Detect which cell encompasses the target text, then output its (X, Y) center coordinate. 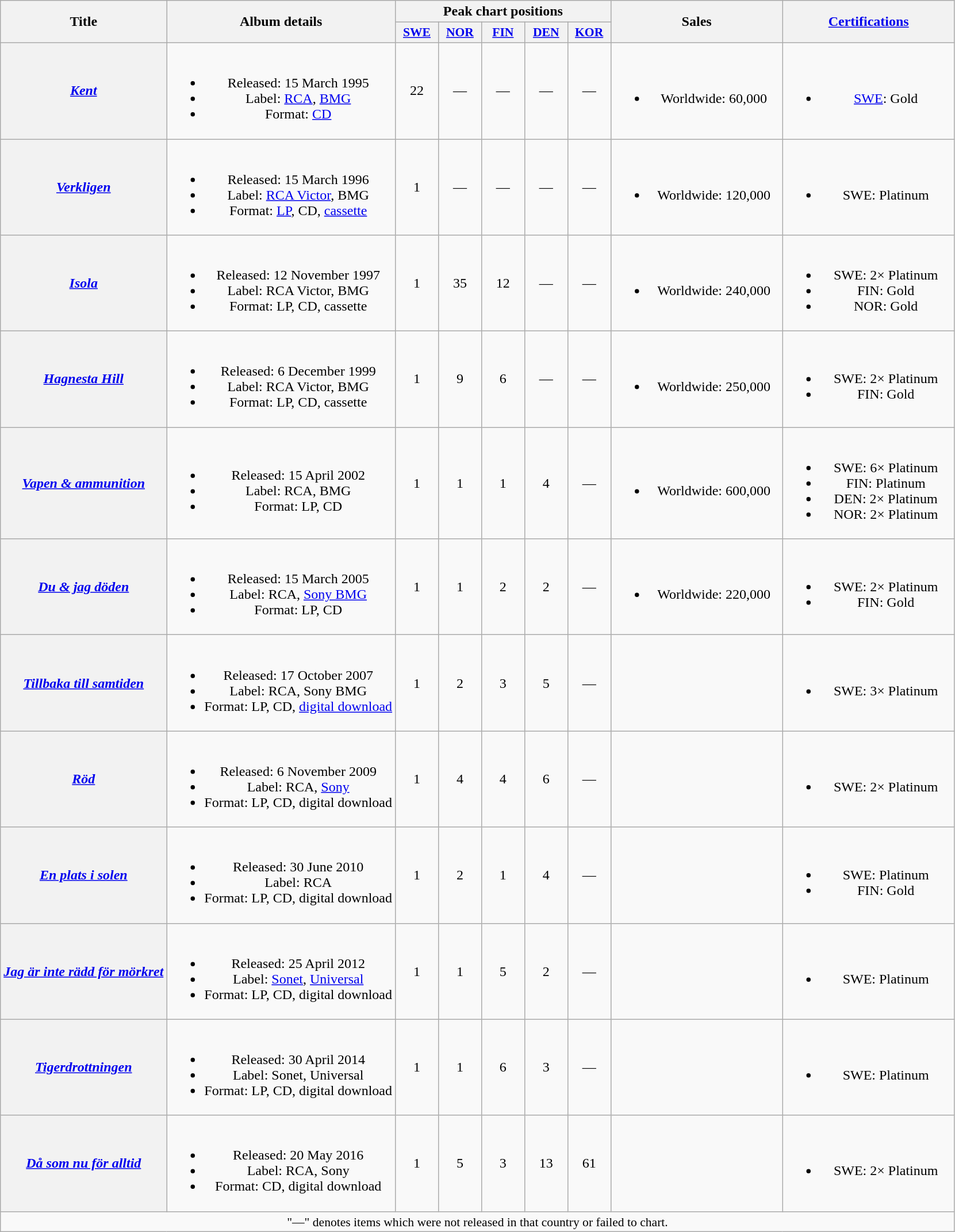
Verkligen (84, 188)
Released: 15 April 2002Label: RCA, BMGFormat: LP, CD (281, 483)
Worldwide: 240,000 (697, 283)
Released: 15 March 1995Label: RCA, BMGFormat: CD (281, 91)
SWE: PlatinumFIN: Gold (868, 875)
Released: 6 December 1999Label: RCA Victor, BMGFormat: LP, CD, cassette (281, 380)
12 (503, 283)
DEN (546, 33)
Worldwide: 60,000 (697, 91)
Album details (281, 22)
Tillbaka till samtiden (84, 683)
SWE (417, 33)
Vapen & ammunition (84, 483)
Certifications (868, 22)
Released: 15 March 1996Label: RCA Victor, BMGFormat: LP, CD, cassette (281, 188)
SWE: 2× PlatinumFIN: GoldNOR: Gold (868, 283)
Kent (84, 91)
Worldwide: 220,000 (697, 587)
SWE: Gold (868, 91)
61 (589, 1163)
Jag är inte rädd för mörkret (84, 971)
Tigerdrottningen (84, 1068)
Worldwide: 120,000 (697, 188)
Released: 20 May 2016Label: RCA, SonyFormat: CD, digital download (281, 1163)
Sales (697, 22)
Peak chart positions (504, 12)
9 (460, 380)
Då som nu för alltid (84, 1163)
SWE: 3× Platinum (868, 683)
NOR (460, 33)
Du & jag döden (84, 587)
Released: 6 November 2009Label: RCA, SonyFormat: LP, CD, digital download (281, 779)
Worldwide: 600,000 (697, 483)
Hagnesta Hill (84, 380)
FIN (503, 33)
SWE: 6× PlatinumFIN: PlatinumDEN: 2× PlatinumNOR: 2× Platinum (868, 483)
Worldwide: 250,000 (697, 380)
Released: 30 June 2010Label: RCAFormat: LP, CD, digital download (281, 875)
Isola (84, 283)
Released: 12 November 1997Label: RCA Victor, BMGFormat: LP, CD, cassette (281, 283)
Released: 17 October 2007Label: RCA, Sony BMGFormat: LP, CD, digital download (281, 683)
Released: 15 March 2005Label: RCA, Sony BMGFormat: LP, CD (281, 587)
22 (417, 91)
"—" denotes items which were not released in that country or failed to chart. (477, 1222)
Released: 30 April 2014Label: Sonet, UniversalFormat: LP, CD, digital download (281, 1068)
KOR (589, 33)
Title (84, 22)
13 (546, 1163)
En plats i solen (84, 875)
35 (460, 283)
Röd (84, 779)
Released: 25 April 2012Label: Sonet, UniversalFormat: LP, CD, digital download (281, 971)
